Capture the cell that displays the provided text and extract its [X, Y] central coordinate. 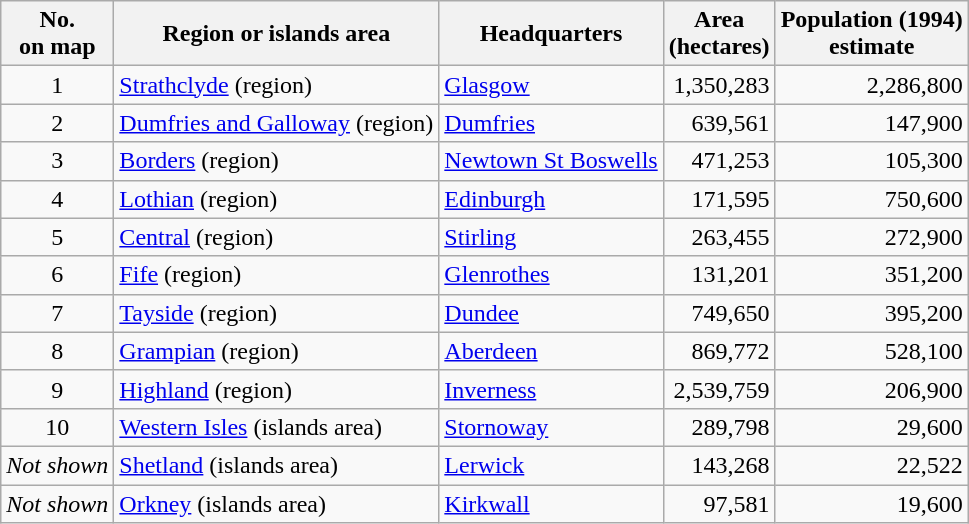
Stornoway [551, 427]
Region or islands area [276, 34]
Lothian (region) [276, 199]
Fife (region) [276, 275]
Western Isles (islands area) [276, 427]
2,539,759 [719, 389]
22,522 [872, 465]
1,350,283 [719, 85]
Orkney (islands area) [276, 503]
Strathclyde (region) [276, 85]
171,595 [719, 199]
9 [58, 389]
Inverness [551, 389]
No.on map [58, 34]
4 [58, 199]
Kirkwall [551, 503]
131,201 [719, 275]
Dundee [551, 313]
Dumfries [551, 123]
3 [58, 161]
7 [58, 313]
Edinburgh [551, 199]
639,561 [719, 123]
Grampian (region) [276, 351]
Aberdeen [551, 351]
Population (1994)estimate [872, 34]
395,200 [872, 313]
869,772 [719, 351]
29,600 [872, 427]
351,200 [872, 275]
19,600 [872, 503]
Shetland (islands area) [276, 465]
1 [58, 85]
Glasgow [551, 85]
528,100 [872, 351]
143,268 [719, 465]
2 [58, 123]
97,581 [719, 503]
8 [58, 351]
6 [58, 275]
Newtown St Boswells [551, 161]
2,286,800 [872, 85]
Stirling [551, 237]
Headquarters [551, 34]
206,900 [872, 389]
Lerwick [551, 465]
750,600 [872, 199]
289,798 [719, 427]
147,900 [872, 123]
Glenrothes [551, 275]
Borders (region) [276, 161]
5 [58, 237]
263,455 [719, 237]
10 [58, 427]
Highland (region) [276, 389]
Dumfries and Galloway (region) [276, 123]
272,900 [872, 237]
Tayside (region) [276, 313]
Area(hectares) [719, 34]
105,300 [872, 161]
Central (region) [276, 237]
749,650 [719, 313]
471,253 [719, 161]
